Determine the (X, Y) coordinate at the center of the cell enclosing the given text.  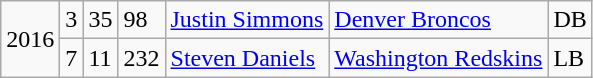
7 (72, 58)
98 (142, 20)
11 (100, 58)
LB (570, 58)
Justin Simmons (247, 20)
Denver Broncos (438, 20)
DB (570, 20)
3 (72, 20)
2016 (30, 39)
Washington Redskins (438, 58)
35 (100, 20)
Steven Daniels (247, 58)
232 (142, 58)
